Locate the cell with the specified text and output its [X, Y] center coordinate. 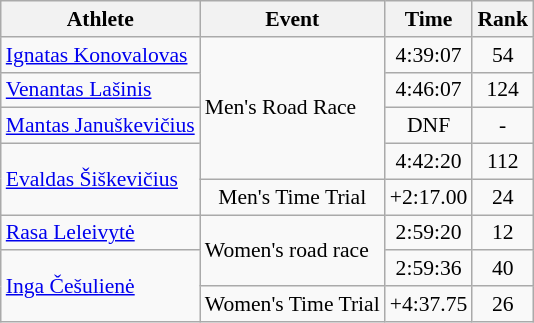
Men's Road Race [292, 108]
12 [502, 233]
40 [502, 269]
Inga Češulienė [100, 286]
Rank [502, 19]
Rasa Leleivytė [100, 233]
+4:37.75 [429, 304]
- [502, 126]
Athlete [100, 19]
2:59:36 [429, 269]
DNF [429, 126]
Men's Time Trial [292, 197]
2:59:20 [429, 233]
Venantas Lašinis [100, 90]
124 [502, 90]
112 [502, 162]
4:39:07 [429, 55]
Women's road race [292, 250]
4:42:20 [429, 162]
Mantas Januškevičius [100, 126]
Time [429, 19]
+2:17.00 [429, 197]
4:46:07 [429, 90]
Ignatas Konovalovas [100, 55]
Women's Time Trial [292, 304]
Event [292, 19]
Evaldas Šiškevičius [100, 180]
26 [502, 304]
54 [502, 55]
24 [502, 197]
